Determine the [X, Y] coordinate at the center of the cell enclosing the given text.  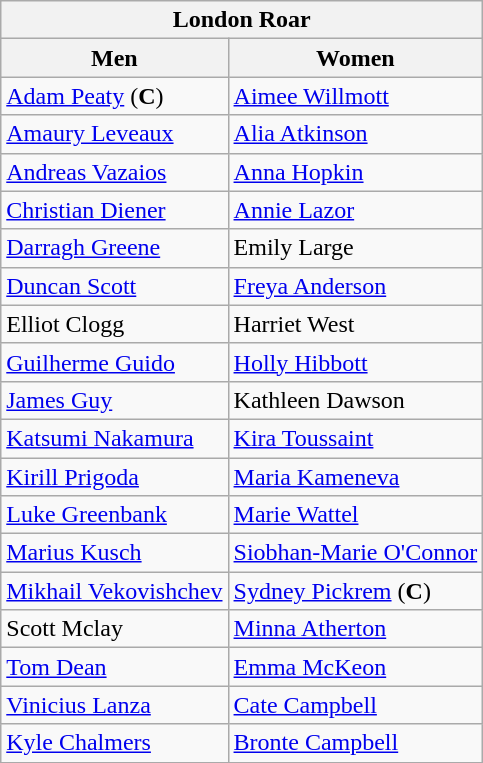
Maria Kameneva [356, 477]
Duncan Scott [114, 286]
London Roar [242, 20]
Mikhail Vekovishchev [114, 591]
Kira Toussaint [356, 438]
Adam Peaty (C) [114, 96]
Marie Wattel [356, 515]
Kyle Chalmers [114, 743]
Tom Dean [114, 667]
Andreas Vazaios [114, 172]
Elliot Clogg [114, 324]
Women [356, 58]
Sydney Pickrem (C) [356, 591]
Aimee Willmott [356, 96]
Men [114, 58]
Anna Hopkin [356, 172]
Freya Anderson [356, 286]
Kirill Prigoda [114, 477]
Siobhan-Marie O'Connor [356, 553]
Katsumi Nakamura [114, 438]
Annie Lazor [356, 210]
Alia Atkinson [356, 134]
Vinicius Lanza [114, 705]
Amaury Leveaux [114, 134]
James Guy [114, 400]
Holly Hibbott [356, 362]
Darragh Greene [114, 248]
Emma McKeon [356, 667]
Christian Diener [114, 210]
Harriet West [356, 324]
Luke Greenbank [114, 515]
Marius Kusch [114, 553]
Scott Mclay [114, 629]
Guilherme Guido [114, 362]
Bronte Campbell [356, 743]
Cate Campbell [356, 705]
Minna Atherton [356, 629]
Emily Large [356, 248]
Kathleen Dawson [356, 400]
